Output the [x, y] coordinate of the center of the cell containing the given text.  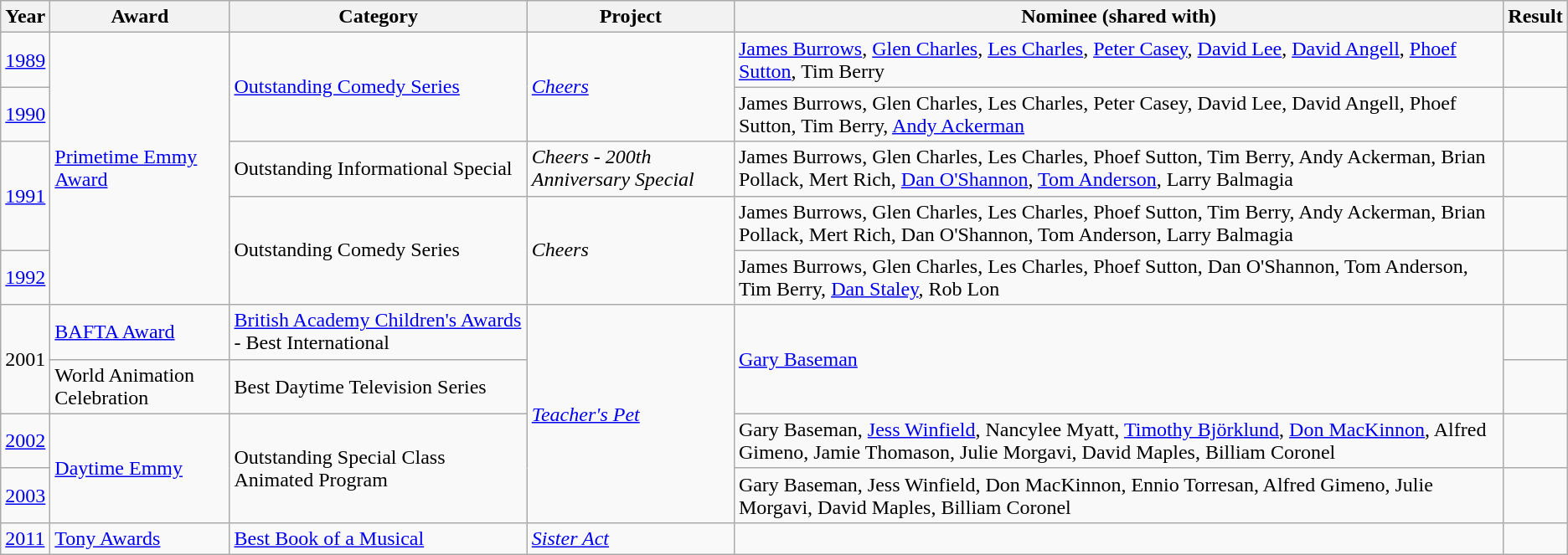
British Academy Children's Awards - Best International [379, 331]
Year [25, 17]
Tony Awards [140, 538]
Gary Baseman, Jess Winfield, Don MacKinnon, Ennio Torresan, Alfred Gimeno, Julie Morgavi, David Maples, Billiam Coronel [1118, 496]
2002 [25, 440]
Daytime Emmy [140, 468]
James Burrows, Glen Charles, Les Charles, Peter Casey, David Lee, David Angell, Phoef Sutton, Tim Berry, Andy Ackerman [1118, 114]
Best Daytime Television Series [379, 387]
1989 [25, 60]
Award [140, 17]
Outstanding Informational Special [379, 169]
2003 [25, 496]
1990 [25, 114]
Best Book of a Musical [379, 538]
1992 [25, 278]
Teacher's Pet [630, 414]
James Burrows, Glen Charles, Les Charles, Phoef Sutton, Dan O'Shannon, Tom Anderson, Tim Berry, Dan Staley, Rob Lon [1118, 278]
Gary Baseman [1118, 359]
Primetime Emmy Award [140, 169]
Project [630, 17]
Result [1535, 17]
2001 [25, 359]
Cheers - 200th Anniversary Special [630, 169]
Nominee (shared with) [1118, 17]
2011 [25, 538]
1991 [25, 196]
World Animation Celebration [140, 387]
Sister Act [630, 538]
Outstanding Special Class Animated Program [379, 468]
Category [379, 17]
BAFTA Award [140, 331]
James Burrows, Glen Charles, Les Charles, Peter Casey, David Lee, David Angell, Phoef Sutton, Tim Berry [1118, 60]
